Pinpoint the cell where the given text exists, returning its [X, Y] midpoint coordinate. 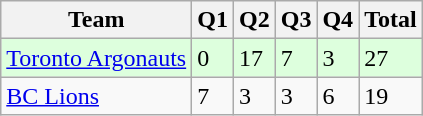
Toronto Argonauts [96, 58]
6 [338, 96]
BC Lions [96, 96]
Q4 [338, 20]
0 [213, 58]
Total [391, 20]
27 [391, 58]
Team [96, 20]
Q1 [213, 20]
19 [391, 96]
Q3 [296, 20]
Q2 [254, 20]
17 [254, 58]
